Find where the given text appears and provide that cell's center as (X, Y) coordinate. 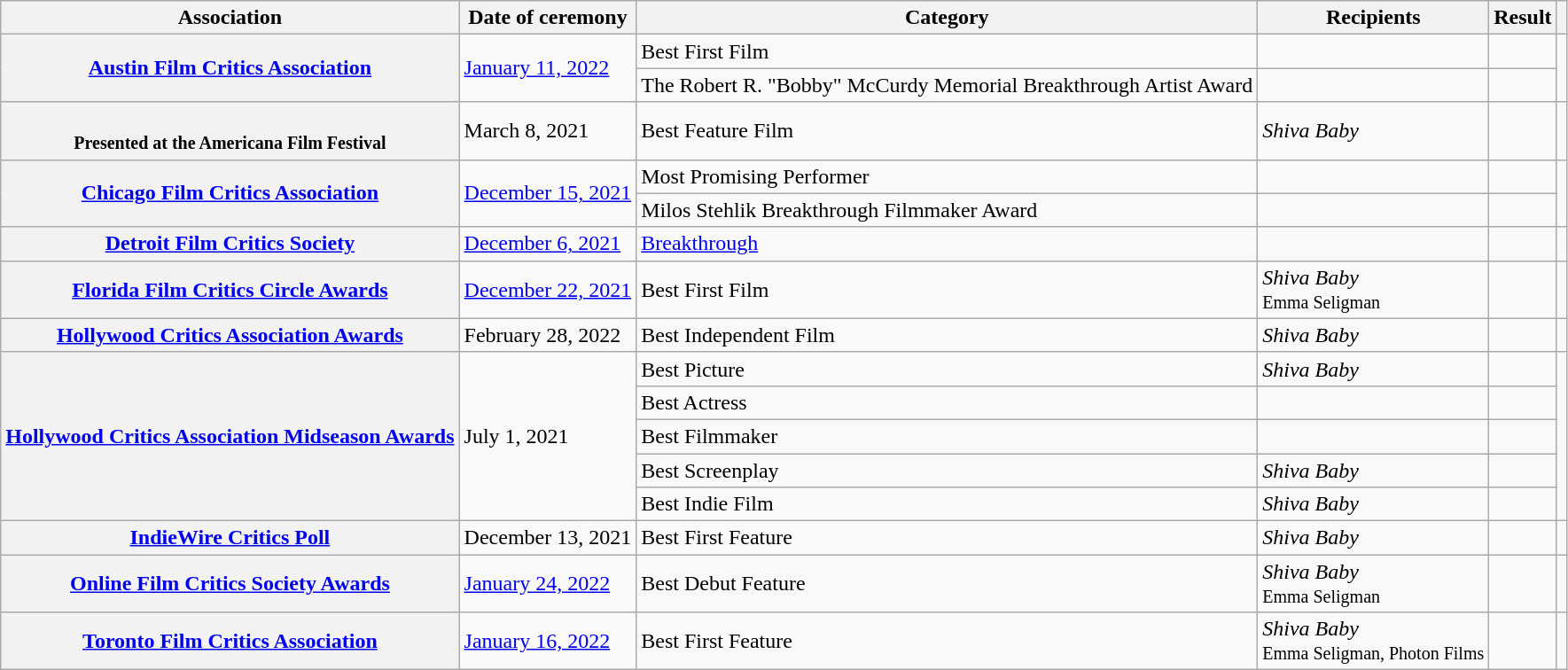
Online Film Critics Society Awards (230, 583)
January 11, 2022 (548, 68)
December 15, 2021 (548, 193)
December 22, 2021 (548, 289)
Shiva BabyEmma Seligman, Photon Films (1374, 642)
February 28, 2022 (548, 335)
Chicago Film Critics Association (230, 193)
December 13, 2021 (548, 538)
Hollywood Critics Association Awards (230, 335)
Association (230, 18)
Category (947, 18)
Result (1523, 18)
Detroit Film Critics Society (230, 244)
Breakthrough (947, 244)
Milos Stehlik Breakthrough Filmmaker Award (947, 210)
Shiva BabyEmma Seligman (1374, 583)
Best Feature Film (947, 131)
January 16, 2022 (548, 642)
Shiva Baby Emma Seligman (1374, 289)
Best Independent Film (947, 335)
Austin Film Critics Association (230, 68)
July 1, 2021 (548, 436)
March 8, 2021 (548, 131)
Toronto Film Critics Association (230, 642)
Best Screenplay (947, 471)
Best Picture (947, 369)
January 24, 2022 (548, 583)
Best Filmmaker (947, 436)
Most Promising Performer (947, 176)
Date of ceremony (548, 18)
Recipients (1374, 18)
IndieWire Critics Poll (230, 538)
The Robert R. "Bobby" McCurdy Memorial Breakthrough Artist Award (947, 85)
Best Actress (947, 402)
Hollywood Critics Association Midseason Awards (230, 436)
Best Indie Film (947, 504)
Florida Film Critics Circle Awards (230, 289)
Presented at the Americana Film Festival (230, 131)
Best Debut Feature (947, 583)
December 6, 2021 (548, 244)
